From the cell containing the given text, extract its center point as [X, Y] coordinate. 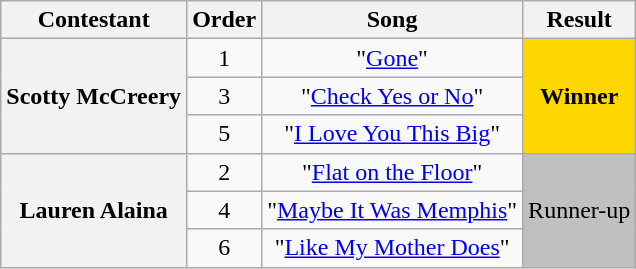
Order [224, 20]
4 [224, 210]
3 [224, 96]
"Maybe It Was Memphis" [392, 210]
"Like My Mother Does" [392, 248]
"I Love You This Big" [392, 134]
Result [580, 20]
"Flat on the Floor" [392, 172]
Contestant [94, 20]
"Gone" [392, 58]
1 [224, 58]
2 [224, 172]
Scotty McCreery [94, 96]
5 [224, 134]
Winner [580, 96]
Song [392, 20]
"Check Yes or No" [392, 96]
Lauren Alaina [94, 210]
Runner-up [580, 210]
6 [224, 248]
